Detect which cell encompasses the target text, then output its (x, y) center coordinate. 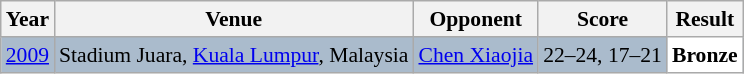
Venue (234, 19)
Stadium Juara, Kuala Lumpur, Malaysia (234, 55)
22–24, 17–21 (602, 55)
2009 (28, 55)
Result (705, 19)
Opponent (476, 19)
Year (28, 19)
Bronze (705, 55)
Chen Xiaojia (476, 55)
Score (602, 19)
